From the cell containing the given text, extract its center point as [x, y] coordinate. 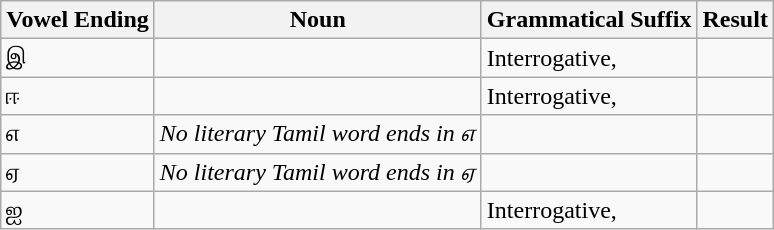
ஐ [78, 210]
Result [735, 20]
No literary Tamil word ends in ஏ [318, 172]
Vowel Ending [78, 20]
ஈ [78, 96]
No literary Tamil word ends in எ [318, 134]
ஏ [78, 172]
இ [78, 58]
Grammatical Suffix [589, 20]
Noun [318, 20]
எ [78, 134]
